Extract the [X, Y] coordinate from the center of the cell holding the provided text.  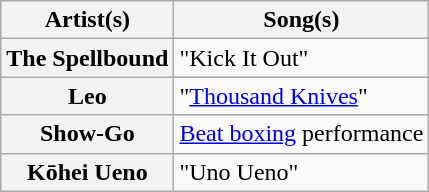
"Thousand Knives" [302, 96]
Leo [88, 96]
"Kick It Out" [302, 58]
Song(s) [302, 20]
Artist(s) [88, 20]
Beat boxing performance [302, 134]
Kōhei Ueno [88, 172]
"Uno Ueno" [302, 172]
The Spellbound [88, 58]
Show-Go [88, 134]
